Return [X, Y] of the center of cell containing provided text 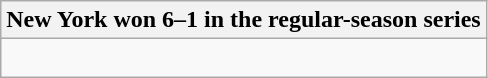
New York won 6–1 in the regular-season series [244, 20]
